Identify which cell holds the provided text, then report its (x, y) central coordinate. 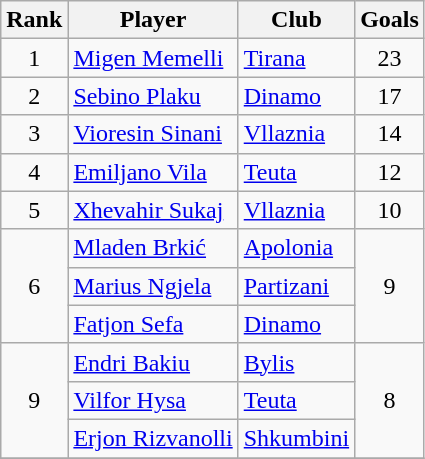
4 (34, 172)
Partizani (296, 286)
3 (34, 134)
Vioresin Sinani (153, 134)
Apolonia (296, 248)
Fatjon Sefa (153, 324)
Shkumbini (296, 438)
1 (34, 58)
Tirana (296, 58)
23 (390, 58)
Vilfor Hysa (153, 400)
Marius Ngjela (153, 286)
2 (34, 96)
12 (390, 172)
Bylis (296, 362)
Mladen Brkić (153, 248)
17 (390, 96)
Goals (390, 20)
Erjon Rizvanolli (153, 438)
8 (390, 400)
Club (296, 20)
Sebino Plaku (153, 96)
Xhevahir Sukaj (153, 210)
10 (390, 210)
6 (34, 286)
5 (34, 210)
Rank (34, 20)
14 (390, 134)
Player (153, 20)
Endri Bakiu (153, 362)
Emiljano Vila (153, 172)
Migen Memelli (153, 58)
